Detect which cell encompasses the target text, then output its (X, Y) center coordinate. 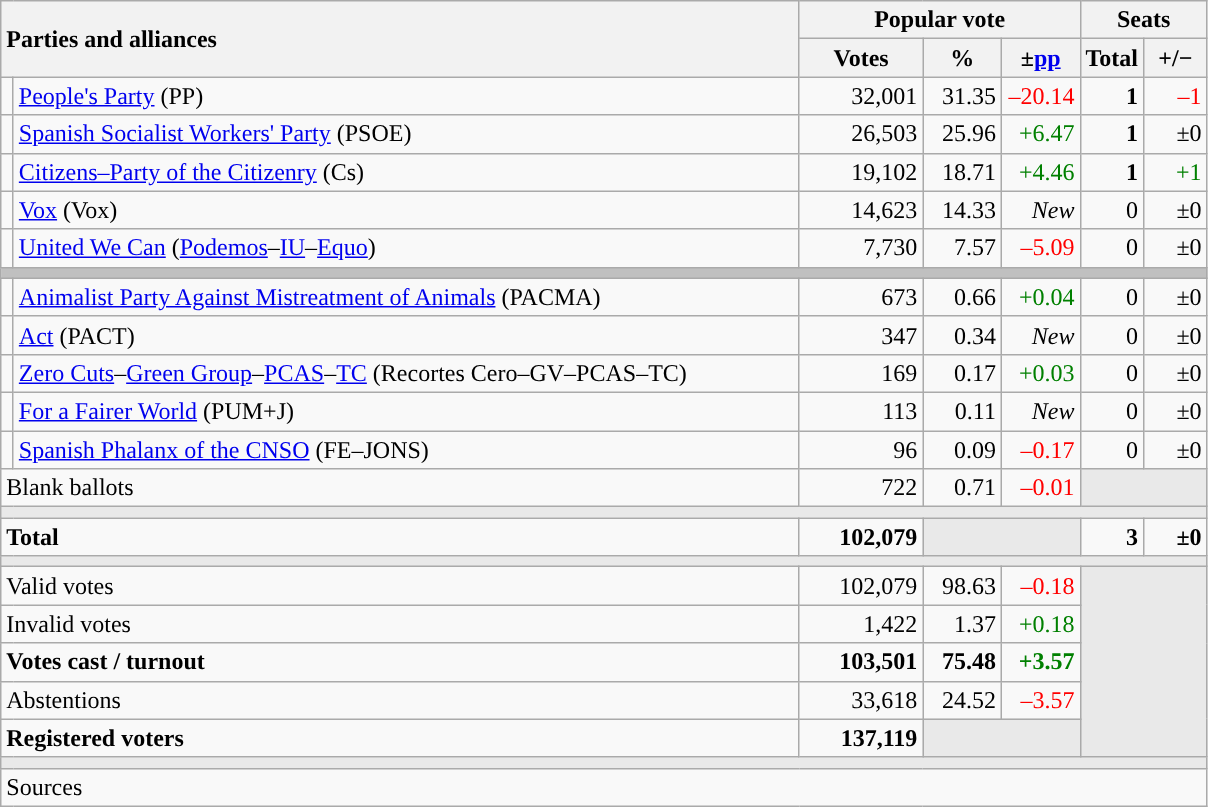
United We Can (Podemos–IU–Equo) (406, 248)
103,501 (861, 662)
Citizens–Party of the Citizenry (Cs) (406, 172)
19,102 (861, 172)
+0.03 (1040, 373)
Registered voters (400, 738)
Sources (604, 787)
3 (1112, 537)
25.96 (962, 134)
33,618 (861, 700)
Votes (861, 58)
347 (861, 335)
Animalist Party Against Mistreatment of Animals (PACMA) (406, 297)
0.09 (962, 449)
96 (861, 449)
Spanish Phalanx of the CNSO (FE–JONS) (406, 449)
–0.18 (1040, 586)
Vox (Vox) (406, 210)
722 (861, 488)
0.17 (962, 373)
0.34 (962, 335)
0.71 (962, 488)
–5.09 (1040, 248)
98.63 (962, 586)
Abstentions (400, 700)
7.57 (962, 248)
Spanish Socialist Workers' Party (PSOE) (406, 134)
% (962, 58)
Zero Cuts–Green Group–PCAS–TC (Recortes Cero–GV–PCAS–TC) (406, 373)
18.71 (962, 172)
For a Fairer World (PUM+J) (406, 411)
+/− (1176, 58)
Invalid votes (400, 624)
+1 (1176, 172)
1.37 (962, 624)
14,623 (861, 210)
People's Party (PP) (406, 96)
+0.04 (1040, 297)
24.52 (962, 700)
113 (861, 411)
75.48 (962, 662)
26,503 (861, 134)
–1 (1176, 96)
Blank ballots (400, 488)
0.66 (962, 297)
Parties and alliances (400, 39)
31.35 (962, 96)
7,730 (861, 248)
169 (861, 373)
–3.57 (1040, 700)
Act (PACT) (406, 335)
–0.17 (1040, 449)
±pp (1040, 58)
+0.18 (1040, 624)
+6.47 (1040, 134)
673 (861, 297)
+4.46 (1040, 172)
–0.01 (1040, 488)
0.11 (962, 411)
1,422 (861, 624)
+3.57 (1040, 662)
Popular vote (940, 20)
Seats (1144, 20)
14.33 (962, 210)
32,001 (861, 96)
Votes cast / turnout (400, 662)
137,119 (861, 738)
Valid votes (400, 586)
–20.14 (1040, 96)
